Locate the cell with the specified text and output its [x, y] center coordinate. 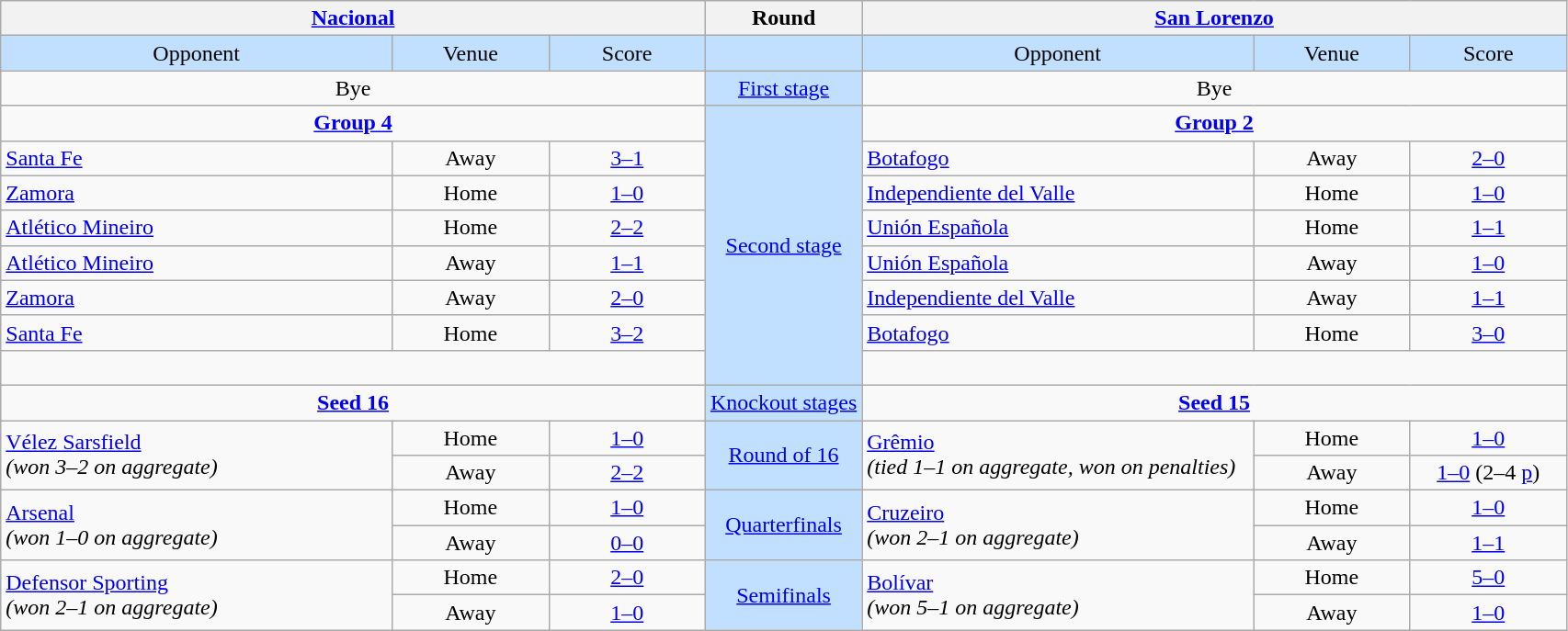
San Lorenzo [1215, 18]
3–2 [627, 332]
3–0 [1488, 332]
Second stage [783, 245]
Seed 16 [353, 402]
First stage [783, 88]
0–0 [627, 543]
3–1 [627, 158]
Nacional [353, 18]
Cruzeiro(won 2–1 on aggregate) [1058, 525]
5–0 [1488, 578]
Arsenal(won 1–0 on aggregate) [197, 525]
Vélez Sarsfield(won 3–2 on aggregate) [197, 456]
Seed 15 [1215, 402]
Round [783, 18]
Knockout stages [783, 402]
Semifinals [783, 595]
Bolívar(won 5–1 on aggregate) [1058, 595]
Group 4 [353, 123]
Grêmio(tied 1–1 on aggregate, won on penalties) [1058, 456]
1–0 (2–4 p) [1488, 473]
Round of 16 [783, 456]
Quarterfinals [783, 525]
Defensor Sporting(won 2–1 on aggregate) [197, 595]
Group 2 [1215, 123]
